Detect which cell encompasses the target text, then output its [X, Y] center coordinate. 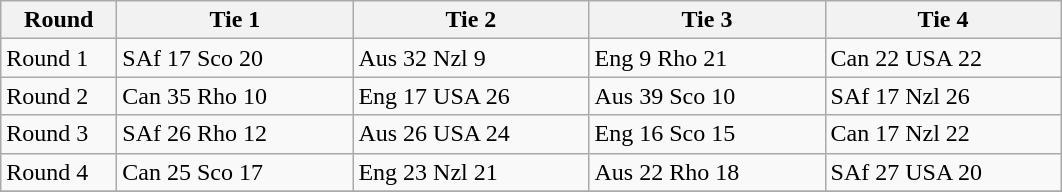
Aus 26 USA 24 [471, 134]
Can 17 Nzl 22 [943, 134]
Round 4 [59, 172]
Aus 22 Rho 18 [707, 172]
Tie 3 [707, 20]
Tie 2 [471, 20]
SAf 17 Nzl 26 [943, 96]
Aus 39 Sco 10 [707, 96]
SAf 26 Rho 12 [235, 134]
SAf 17 Sco 20 [235, 58]
Eng 16 Sco 15 [707, 134]
Round [59, 20]
Can 22 USA 22 [943, 58]
SAf 27 USA 20 [943, 172]
Round 2 [59, 96]
Aus 32 Nzl 9 [471, 58]
Eng 23 Nzl 21 [471, 172]
Can 25 Sco 17 [235, 172]
Tie 4 [943, 20]
Round 1 [59, 58]
Tie 1 [235, 20]
Round 3 [59, 134]
Eng 17 USA 26 [471, 96]
Eng 9 Rho 21 [707, 58]
Can 35 Rho 10 [235, 96]
